Find where the given text appears and provide that cell's center as (X, Y) coordinate. 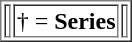
† = Series (66, 20)
